From the cell containing the given text, extract its center point as (X, Y) coordinate. 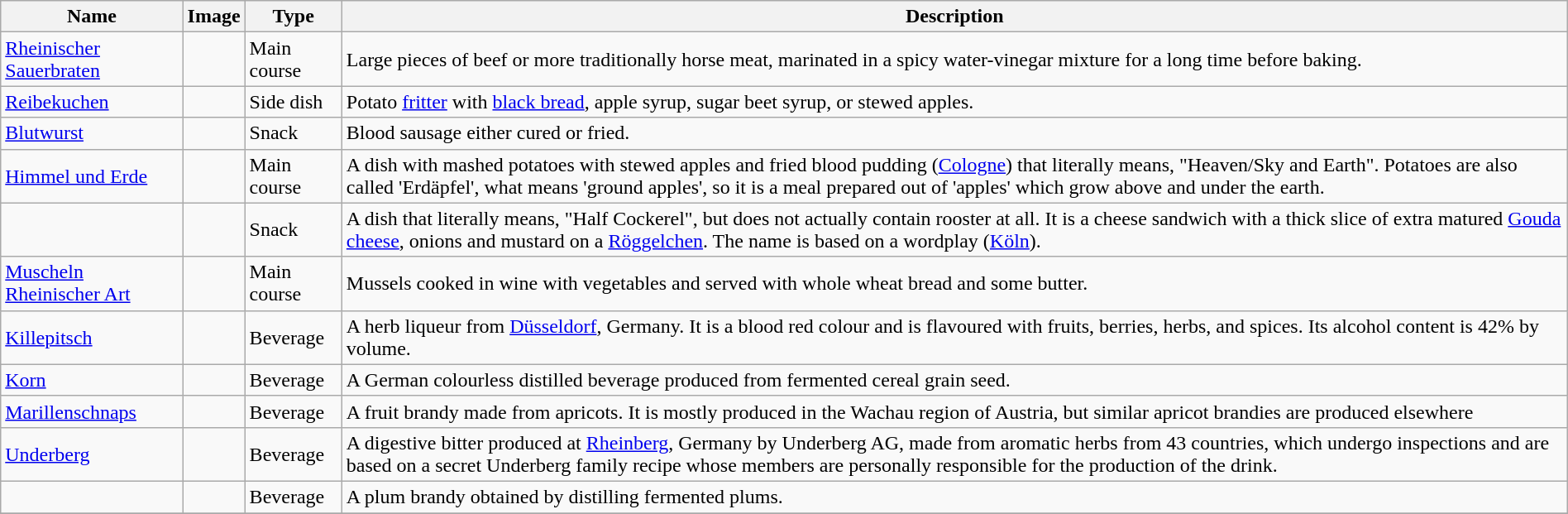
Rheinischer Sauerbraten (92, 60)
Korn (92, 380)
Side dish (293, 102)
Large pieces of beef or more traditionally horse meat, marinated in a spicy water-vinegar mixture for a long time before baking. (954, 60)
A plum brandy obtained by distilling fermented plums. (954, 497)
Potato fritter with black bread, apple syrup, sugar beet syrup, or stewed apples. (954, 102)
Mussels cooked in wine with vegetables and served with whole wheat bread and some butter. (954, 283)
A fruit brandy made from apricots. It is mostly produced in the Wachau region of Austria, but similar apricot brandies are produced elsewhere (954, 411)
Description (954, 17)
Marillenschnaps (92, 411)
Himmel und Erde (92, 175)
Blutwurst (92, 133)
A German colourless distilled beverage produced from fermented cereal grain seed. (954, 380)
Underberg (92, 454)
Image (213, 17)
Muscheln Rheinischer Art (92, 283)
Blood sausage either cured or fried. (954, 133)
Name (92, 17)
Type (293, 17)
Killepitsch (92, 338)
Reibekuchen (92, 102)
